For the text-containing cell, return its midpoint in (x, y) coordinate format. 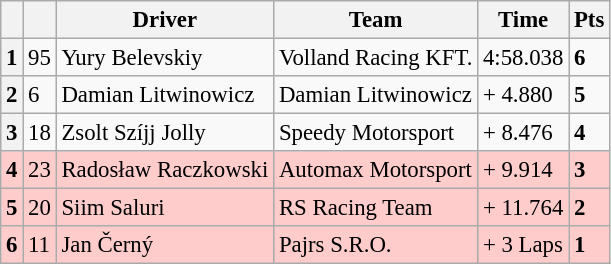
+ 3 Laps (524, 245)
23 (40, 170)
Zsolt Szíjj Jolly (165, 133)
RS Racing Team (376, 208)
Automax Motorsport (376, 170)
+ 4.880 (524, 95)
4:58.038 (524, 58)
Jan Černý (165, 245)
Time (524, 20)
Radosław Raczkowski (165, 170)
Team (376, 20)
+ 9.914 (524, 170)
Volland Racing KFT. (376, 58)
95 (40, 58)
Pajrs S.R.O. (376, 245)
+ 11.764 (524, 208)
Yury Belevskiy (165, 58)
Siim Saluri (165, 208)
18 (40, 133)
Speedy Motorsport (376, 133)
11 (40, 245)
+ 8.476 (524, 133)
20 (40, 208)
Driver (165, 20)
Pts (590, 20)
